Output the [X, Y] coordinate of the center of the cell containing the given text.  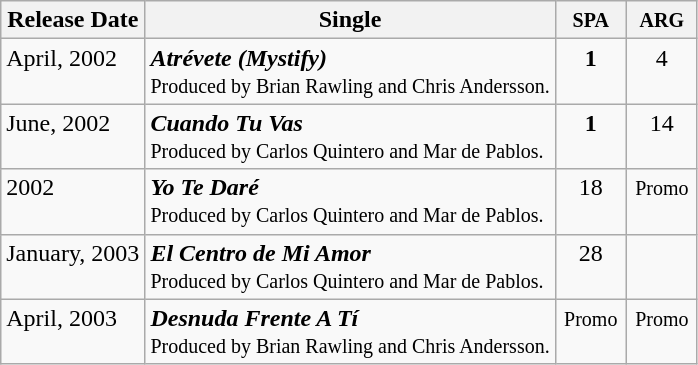
Desnuda Frente A TíProduced by Brian Rawling and Chris Andersson. [350, 332]
Cuando Tu VasProduced by Carlos Quintero and Mar de Pablos. [350, 136]
Atrévete (Mystify)Produced by Brian Rawling and Chris Andersson. [350, 72]
4 [662, 72]
ARG [662, 20]
April, 2003 [73, 332]
Release Date [73, 20]
18 [590, 202]
14 [662, 136]
SPA [590, 20]
January, 2003 [73, 266]
Single [350, 20]
2002 [73, 202]
April, 2002 [73, 72]
El Centro de Mi AmorProduced by Carlos Quintero and Mar de Pablos. [350, 266]
28 [590, 266]
June, 2002 [73, 136]
Yo Te DaréProduced by Carlos Quintero and Mar de Pablos. [350, 202]
